Provide the [X, Y] coordinate of the cell's center where the given text is located.  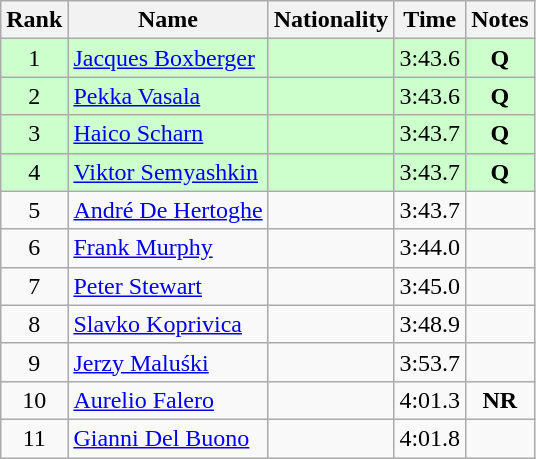
Viktor Semyashkin [168, 172]
Name [168, 20]
Time [430, 20]
3 [34, 134]
2 [34, 96]
Jacques Boxberger [168, 58]
Haico Scharn [168, 134]
5 [34, 210]
10 [34, 400]
3:48.9 [430, 324]
Pekka Vasala [168, 96]
Nationality [331, 20]
Rank [34, 20]
3:44.0 [430, 248]
6 [34, 248]
11 [34, 438]
André De Hertoghe [168, 210]
Slavko Koprivica [168, 324]
Frank Murphy [168, 248]
7 [34, 286]
3:53.7 [430, 362]
Gianni Del Buono [168, 438]
3:45.0 [430, 286]
9 [34, 362]
Notes [500, 20]
8 [34, 324]
4:01.8 [430, 438]
Jerzy Maluśki [168, 362]
NR [500, 400]
1 [34, 58]
4:01.3 [430, 400]
Aurelio Falero [168, 400]
Peter Stewart [168, 286]
4 [34, 172]
